Extract the [X, Y] coordinate from the center of the cell holding the provided text.  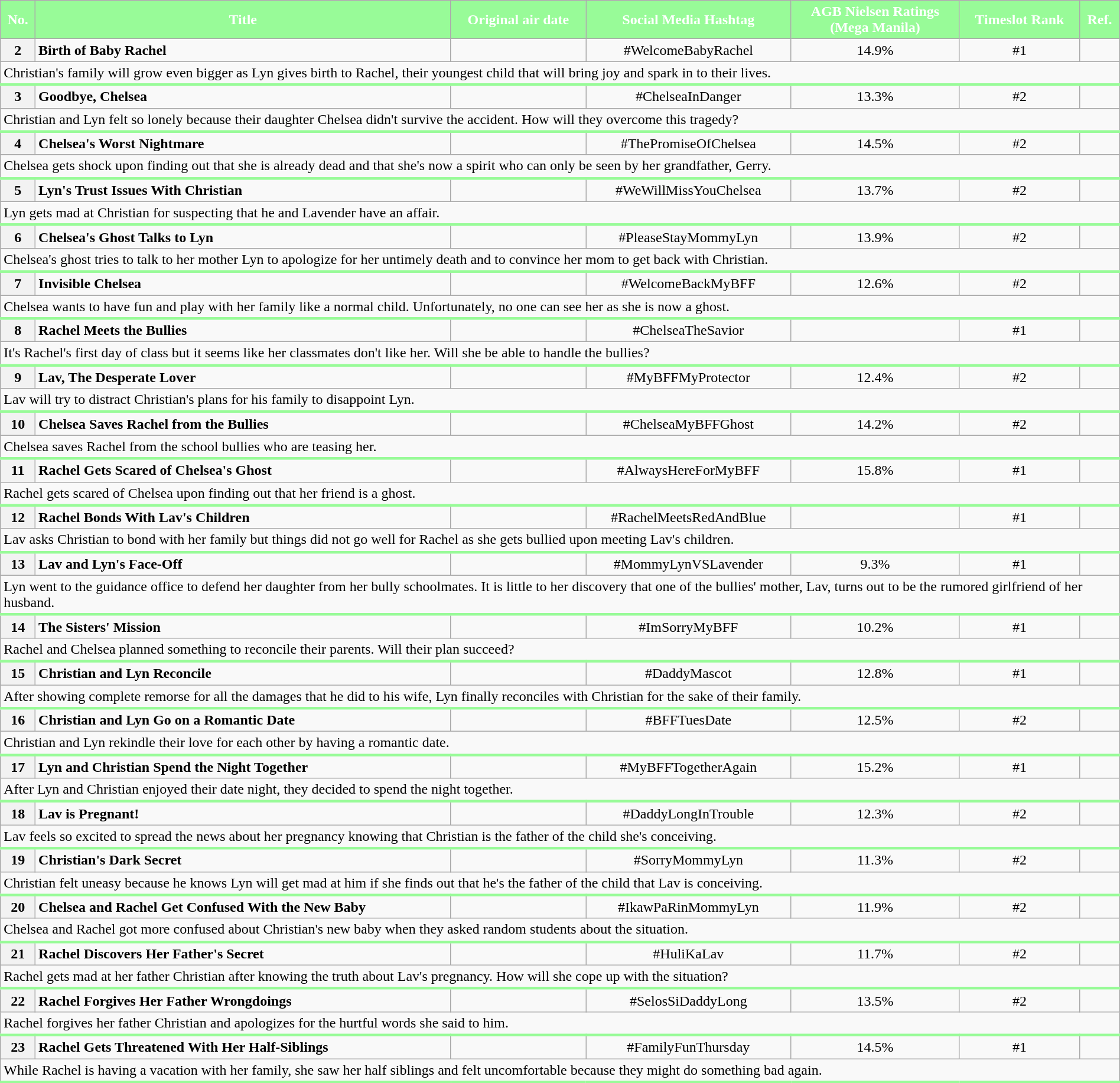
Lav asks Christian to bond with her family but things did not go well for Rachel as she gets bullied upon meeting Lav's children. [560, 540]
17 [18, 766]
While Rachel is having a vacation with her family, she saw her half siblings and felt uncomfortable because they might do something bad again. [560, 1070]
23 [18, 1047]
22 [18, 1000]
Ref. [1100, 20]
Christian and Lyn Go on a Romantic Date [243, 720]
15.8% [875, 470]
Chelsea and Rachel Get Confused With the New Baby [243, 907]
#RachelMeetsRedAndBlue [689, 517]
12.5% [875, 720]
#PleaseStayMommyLyn [689, 237]
Rachel Bonds With Lav's Children [243, 517]
16 [18, 720]
Lav is Pregnant! [243, 813]
After showing complete remorse for all the damages that he did to his wife, Lyn finally reconciles with Christian for the sake of their family. [560, 697]
Lav will try to distract Christian's plans for his family to disappoint Lyn. [560, 400]
#SorryMommyLyn [689, 860]
Rachel Gets Threatened With Her Half-Siblings [243, 1047]
Chelsea wants to have fun and play with her family like a normal child. Unfortunately, no one can see her as she is now a ghost. [560, 307]
9 [18, 377]
3 [18, 96]
12.4% [875, 377]
Lyn and Christian Spend the Night Together [243, 766]
Chelsea gets shock upon finding out that she is already dead and that she's now a spirit who can only be seen by her grandfather, Gerry. [560, 167]
10.2% [875, 627]
Birth of Baby Rachel [243, 50]
#BFFTuesDate [689, 720]
7 [18, 283]
Goodbye, Chelsea [243, 96]
Rachel and Chelsea planned something to reconcile their parents. Will their plan succeed? [560, 650]
Christian and Lyn rekindle their love for each other by having a romantic date. [560, 743]
Rachel forgives her father Christian and apologizes for the hurtful words she said to him. [560, 1023]
11.3% [875, 860]
12.8% [875, 673]
It's Rachel's first day of class but it seems like her classmates don't like her. Will she be able to handle the bullies? [560, 354]
13 [18, 564]
19 [18, 860]
14 [18, 627]
AGB Nielsen Ratings(Mega Manila) [875, 20]
#IkawPaRinMommyLyn [689, 907]
The Sisters' Mission [243, 627]
Social Media Hashtag [689, 20]
11.9% [875, 907]
Lav feels so excited to spread the news about her pregnancy knowing that Christian is the father of the child she's conceiving. [560, 837]
Title [243, 20]
#MyBFFTogetherAgain [689, 766]
13.5% [875, 1000]
#ImSorryMyBFF [689, 627]
Invisible Chelsea [243, 283]
No. [18, 20]
#ChelseaInDanger [689, 96]
#HuliKaLav [689, 954]
#DaddyLongInTrouble [689, 813]
10 [18, 423]
2 [18, 50]
Rachel Discovers Her Father's Secret [243, 954]
5 [18, 190]
6 [18, 237]
13.9% [875, 237]
Rachel Gets Scared of Chelsea's Ghost [243, 470]
#MyBFFMyProtector [689, 377]
12.6% [875, 283]
Chelsea's Ghost Talks to Lyn [243, 237]
Lav, The Desperate Lover [243, 377]
12.3% [875, 813]
21 [18, 954]
Christian felt uneasy because he knows Lyn will get mad at him if she finds out that he's the father of the child that Lav is conceiving. [560, 883]
#ThePromiseOfChelsea [689, 143]
#WelcomeBackMyBFF [689, 283]
20 [18, 907]
Rachel gets mad at her father Christian after knowing the truth about Lav's pregnancy. How will she cope up with the situation? [560, 977]
Christian and Lyn Reconcile [243, 673]
Rachel Forgives Her Father Wrongdoings [243, 1000]
Rachel gets scared of Chelsea upon finding out that her friend is a ghost. [560, 494]
Christian's family will grow even bigger as Lyn gives birth to Rachel, their youngest child that will bring joy and spark in to their lives. [560, 73]
#WelcomeBabyRachel [689, 50]
9.3% [875, 564]
12 [18, 517]
8 [18, 330]
11 [18, 470]
Original air date [519, 20]
Lav and Lyn's Face-Off [243, 564]
Christian and Lyn felt so lonely because their daughter Chelsea didn't survive the accident. How will they overcome this tragedy? [560, 120]
#DaddyMascot [689, 673]
#WeWillMissYouChelsea [689, 190]
#MommyLynVSLavender [689, 564]
Christian's Dark Secret [243, 860]
Chelsea and Rachel got more confused about Christian's new baby when they asked random students about the situation. [560, 930]
Timeslot Rank [1020, 20]
#ChelseaTheSavior [689, 330]
Chelsea Saves Rachel from the Bullies [243, 423]
18 [18, 813]
Lyn gets mad at Christian for suspecting that he and Lavender have an affair. [560, 213]
14.9% [875, 50]
Chelsea's Worst Nightmare [243, 143]
Chelsea saves Rachel from the school bullies who are teasing her. [560, 447]
#AlwaysHereForMyBFF [689, 470]
15 [18, 673]
#FamilyFunThursday [689, 1047]
Rachel Meets the Bullies [243, 330]
11.7% [875, 954]
13.3% [875, 96]
#SelosSiDaddyLong [689, 1000]
After Lyn and Christian enjoyed their date night, they decided to spend the night together. [560, 790]
14.2% [875, 423]
4 [18, 143]
15.2% [875, 766]
Lyn's Trust Issues With Christian [243, 190]
Chelsea's ghost tries to talk to her mother Lyn to apologize for her untimely death and to convince her mom to get back with Christian. [560, 260]
13.7% [875, 190]
#ChelseaMyBFFGhost [689, 423]
